Search for the cell housing the specified text and yield its [x, y] center coordinate. 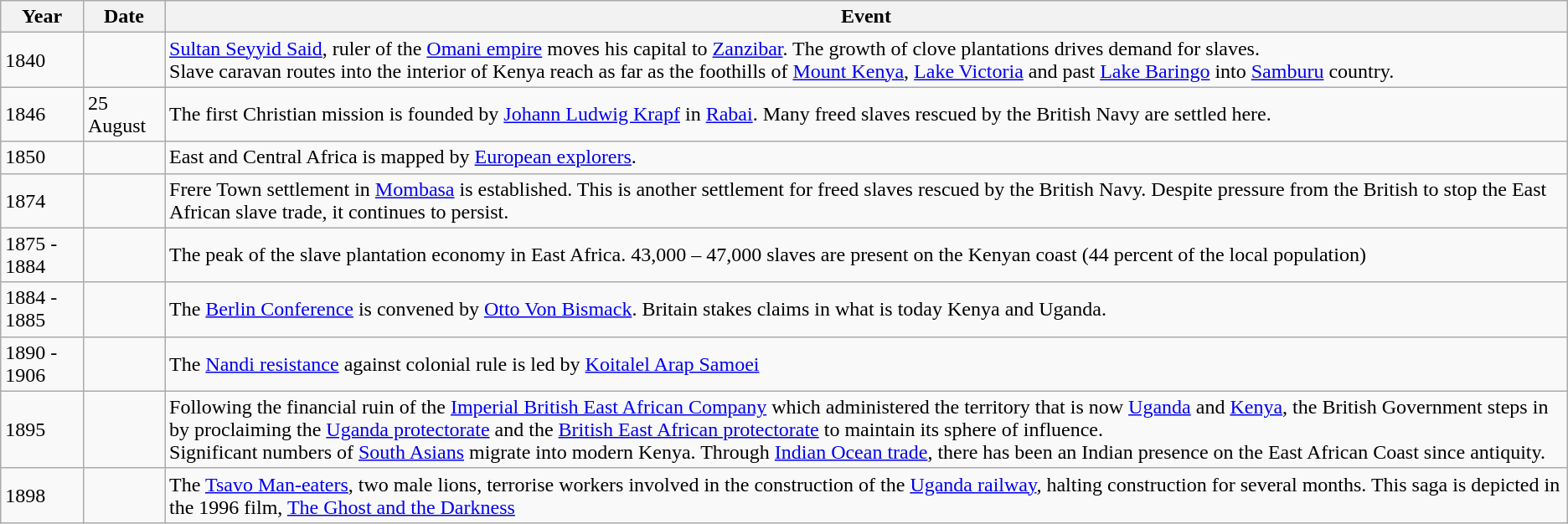
Date [124, 17]
1890 - 1906 [42, 363]
1850 [42, 157]
East and Central Africa is mapped by European explorers. [866, 157]
1895 [42, 429]
1875 - 1884 [42, 254]
The first Christian mission is founded by Johann Ludwig Krapf in Rabai. Many freed slaves rescued by the British Navy are settled here. [866, 114]
1874 [42, 201]
The peak of the slave plantation economy in East Africa. 43,000 – 47,000 slaves are present on the Kenyan coast (44 percent of the local population) [866, 254]
The Nandi resistance against colonial rule is led by Koitalel Arap Samoei [866, 363]
1846 [42, 114]
The Berlin Conference is convened by Otto Von Bismack. Britain stakes claims in what is today Kenya and Uganda. [866, 310]
Event [866, 17]
25 August [124, 114]
1840 [42, 60]
1898 [42, 496]
Year [42, 17]
1884 - 1885 [42, 310]
